Output the [x, y] coordinate of the center of the cell containing the given text.  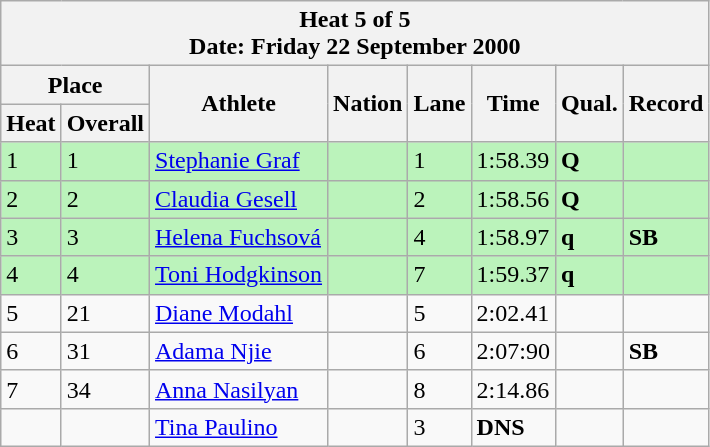
1:58.56 [513, 199]
31 [105, 351]
Helena Fuchsová [239, 237]
1:58.39 [513, 161]
34 [105, 389]
Place [76, 85]
2:02.41 [513, 313]
Heat [31, 123]
Lane [440, 104]
Anna Nasilyan [239, 389]
Claudia Gesell [239, 199]
8 [440, 389]
1:59.37 [513, 275]
Time [513, 104]
21 [105, 313]
Record [666, 104]
Tina Paulino [239, 427]
2:07:90 [513, 351]
DNS [513, 427]
Qual. [589, 104]
Overall [105, 123]
Toni Hodgkinson [239, 275]
Diane Modahl [239, 313]
1:58.97 [513, 237]
Athlete [239, 104]
2:14.86 [513, 389]
Adama Njie [239, 351]
Nation [368, 104]
Heat 5 of 5 Date: Friday 22 September 2000 [355, 34]
Stephanie Graf [239, 161]
